Locate the cell with the specified text and output its (X, Y) center coordinate. 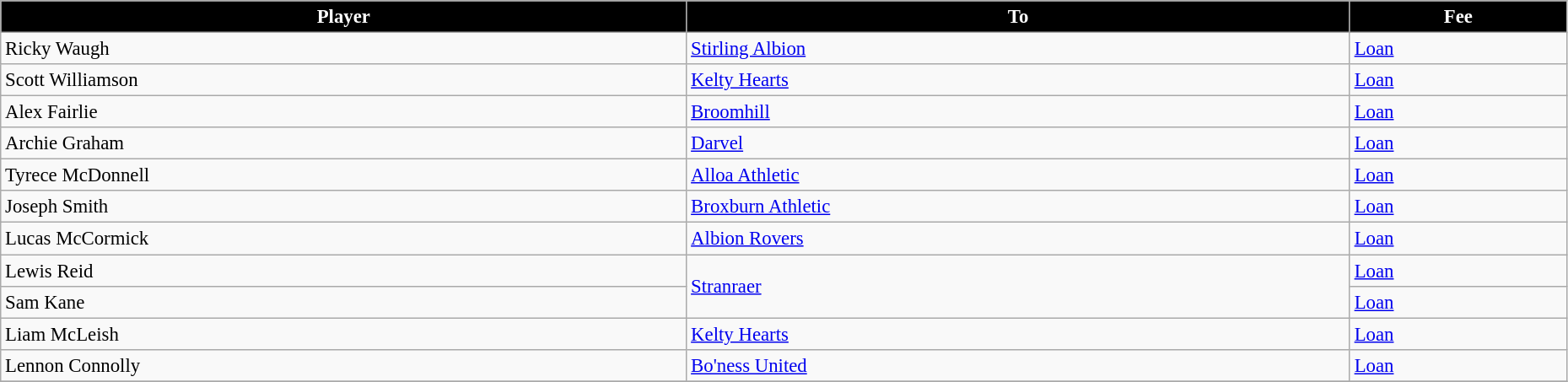
Broomhill (1019, 112)
To (1019, 17)
Alex Fairlie (344, 112)
Player (344, 17)
Joseph Smith (344, 207)
Lucas McCormick (344, 239)
Ricky Waugh (344, 49)
Stranraer (1019, 287)
Archie Graham (344, 143)
Liam McLeish (344, 334)
Fee (1458, 17)
Alloa Athletic (1019, 175)
Lennon Connolly (344, 365)
Broxburn Athletic (1019, 207)
Lewis Reid (344, 271)
Bo'ness United (1019, 365)
Tyrece McDonnell (344, 175)
Darvel (1019, 143)
Albion Rovers (1019, 239)
Stirling Albion (1019, 49)
Scott Williamson (344, 80)
Sam Kane (344, 302)
